Return the (x, y) coordinate for the center point of the cell that contains the specified text.  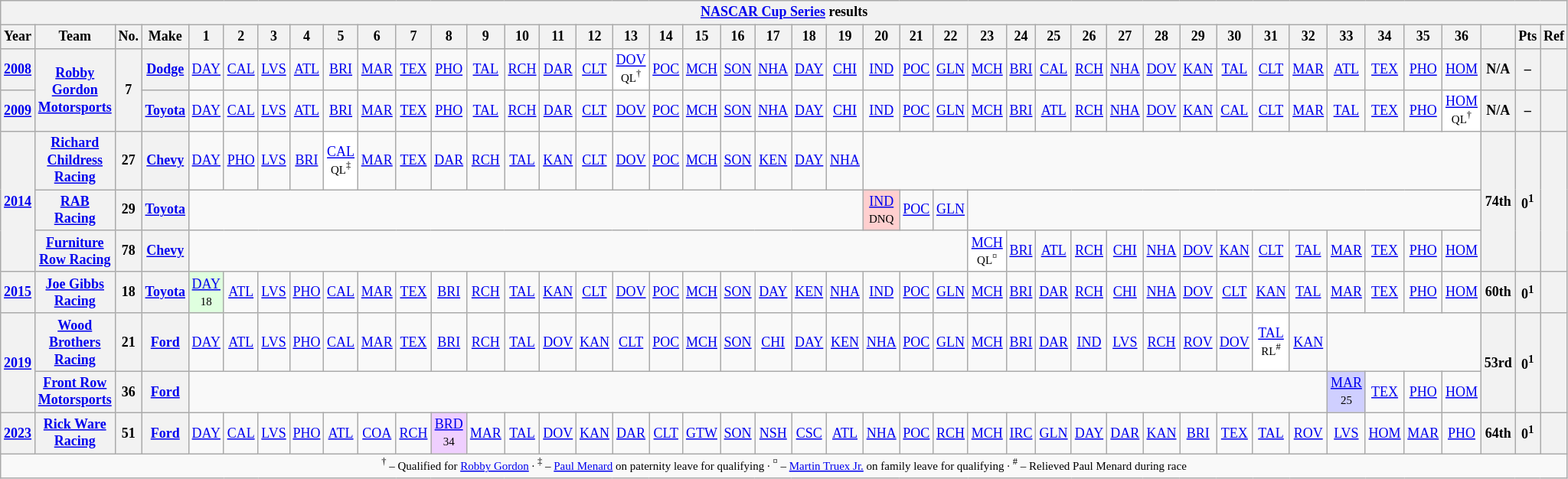
Richard Childress Racing (75, 160)
2008 (18, 69)
19 (845, 37)
GTW (702, 433)
13 (631, 37)
DOVQL† (631, 69)
78 (129, 251)
32 (1308, 37)
20 (881, 37)
COA (377, 433)
24 (1021, 37)
2015 (18, 292)
14 (666, 37)
23 (987, 37)
11 (558, 37)
No. (129, 37)
BRD34 (449, 433)
1 (206, 37)
28 (1161, 37)
CALQL‡ (341, 160)
17 (773, 37)
26 (1089, 37)
NSH (773, 433)
10 (522, 37)
Front Row Motorsports (75, 392)
Robby Gordon Motorsports (75, 90)
2014 (18, 201)
8 (449, 37)
22 (951, 37)
34 (1384, 37)
9 (485, 37)
60th (1498, 292)
25 (1053, 37)
IRC (1021, 433)
Team (75, 37)
15 (702, 37)
HOMQL† (1462, 110)
53rd (1498, 363)
6 (377, 37)
TALRL# (1271, 342)
2019 (18, 363)
16 (738, 37)
30 (1235, 37)
Pts (1528, 37)
Wood Brothers Racing (75, 342)
Ref (1554, 37)
Furniture Row Racing (75, 251)
33 (1347, 37)
Year (18, 37)
2 (240, 37)
Rick Ware Racing (75, 433)
Dodge (165, 69)
4 (306, 37)
74th (1498, 201)
2023 (18, 433)
MAR25 (1347, 392)
Make (165, 37)
3 (274, 37)
INDDNQ (881, 210)
NASCAR Cup Series results (784, 12)
DAY18 (206, 292)
MCHQL¤ (987, 251)
5 (341, 37)
31 (1271, 37)
RAB Racing (75, 210)
12 (595, 37)
2009 (18, 110)
64th (1498, 433)
Joe Gibbs Racing (75, 292)
CSC (809, 433)
35 (1423, 37)
51 (129, 433)
